Determine the (x, y) coordinate at the center of the cell enclosing the given text.  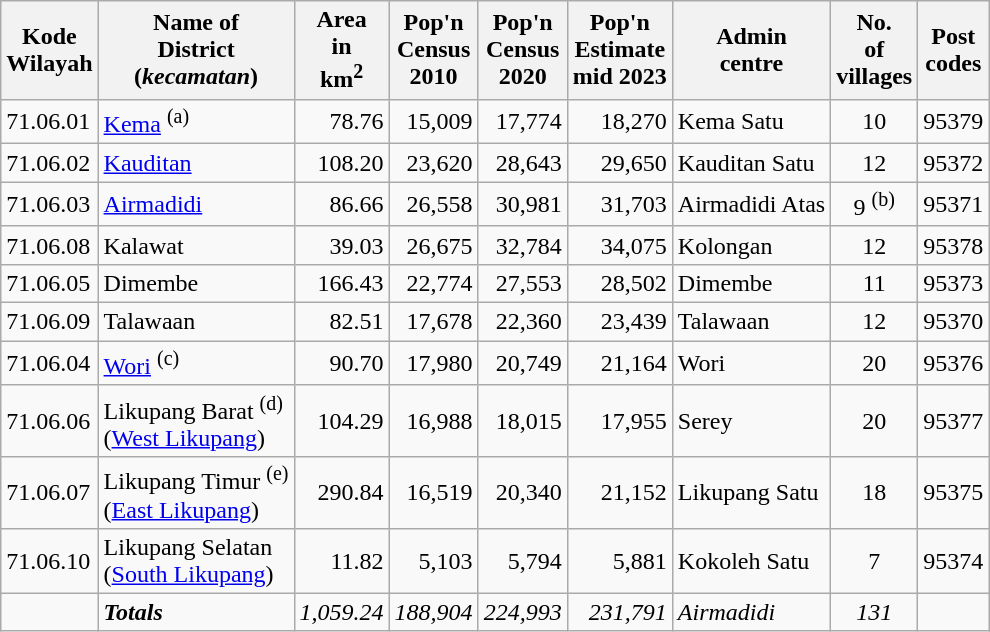
23,439 (620, 322)
16,988 (434, 421)
21,152 (620, 493)
23,620 (434, 163)
Wori (c) (196, 364)
Kolongan (751, 245)
71.06.10 (50, 560)
29,650 (620, 163)
95370 (954, 322)
Kema Satu (751, 122)
71.06.07 (50, 493)
Pop'nCensus2010 (434, 50)
95372 (954, 163)
Kauditan (196, 163)
Likupang Timur (e) (East Likupang) (196, 493)
15,009 (434, 122)
188,904 (434, 612)
108.20 (342, 163)
290.84 (342, 493)
166.43 (342, 284)
20,340 (522, 493)
Likupang Satu (751, 493)
231,791 (620, 612)
34,075 (620, 245)
5,794 (522, 560)
Kode Wilayah (50, 50)
26,558 (434, 204)
17,980 (434, 364)
Airmadidi Atas (751, 204)
104.29 (342, 421)
5,881 (620, 560)
28,502 (620, 284)
17,774 (522, 122)
Name ofDistrict(kecamatan) (196, 50)
22,360 (522, 322)
Serey (751, 421)
Pop'nCensus2020 (522, 50)
95374 (954, 560)
86.66 (342, 204)
131 (874, 612)
95379 (954, 122)
71.06.04 (50, 364)
90.70 (342, 364)
71.06.09 (50, 322)
Pop'nEstimatemid 2023 (620, 50)
Likupang Selatan (South Likupang) (196, 560)
10 (874, 122)
95373 (954, 284)
31,703 (620, 204)
Likupang Barat (d) (West Likupang) (196, 421)
Wori (751, 364)
16,519 (434, 493)
95378 (954, 245)
9 (b) (874, 204)
17,678 (434, 322)
71.06.05 (50, 284)
28,643 (522, 163)
18,270 (620, 122)
Totals (196, 612)
Kokoleh Satu (751, 560)
Postcodes (954, 50)
95371 (954, 204)
Admincentre (751, 50)
30,981 (522, 204)
95375 (954, 493)
1,059.24 (342, 612)
5,103 (434, 560)
Kema (a) (196, 122)
71.06.08 (50, 245)
71.06.01 (50, 122)
26,675 (434, 245)
7 (874, 560)
95376 (954, 364)
78.76 (342, 122)
Area in km2 (342, 50)
Kalawat (196, 245)
39.03 (342, 245)
71.06.02 (50, 163)
71.06.03 (50, 204)
21,164 (620, 364)
11 (874, 284)
32,784 (522, 245)
17,955 (620, 421)
20,749 (522, 364)
82.51 (342, 322)
11.82 (342, 560)
71.06.06 (50, 421)
95377 (954, 421)
18 (874, 493)
27,553 (522, 284)
22,774 (434, 284)
224,993 (522, 612)
No. ofvillages (874, 50)
18,015 (522, 421)
Kauditan Satu (751, 163)
